Find where the given text appears and provide that cell's center as [x, y] coordinate. 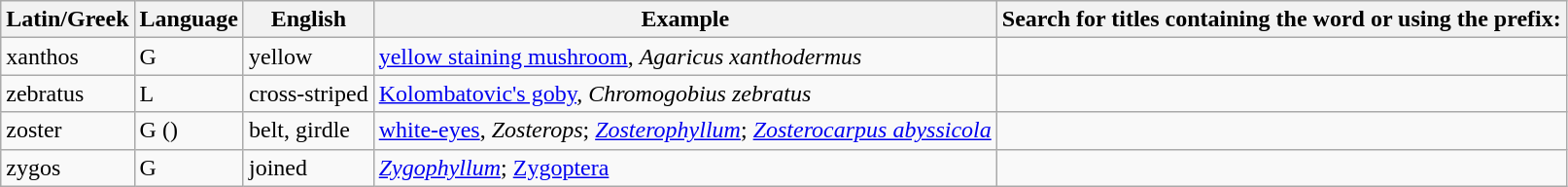
xanthos [68, 56]
L [189, 93]
cross-striped [308, 93]
G () [189, 131]
Kolombatovic's goby, Chromogobius zebratus [684, 93]
joined [308, 168]
zoster [68, 131]
zygos [68, 168]
yellow staining mushroom, Agaricus xanthodermus [684, 56]
English [308, 19]
Example [684, 19]
Zygophyllum; Zygoptera [684, 168]
white-eyes, Zosterops; Zosterophyllum; Zosterocarpus abyssicola [684, 131]
Latin/Greek [68, 19]
belt, girdle [308, 131]
zebratus [68, 93]
yellow [308, 56]
Search for titles containing the word or using the prefix: [1281, 19]
Language [189, 19]
